Return the [X, Y] coordinate for the center point of the cell that contains the specified text.  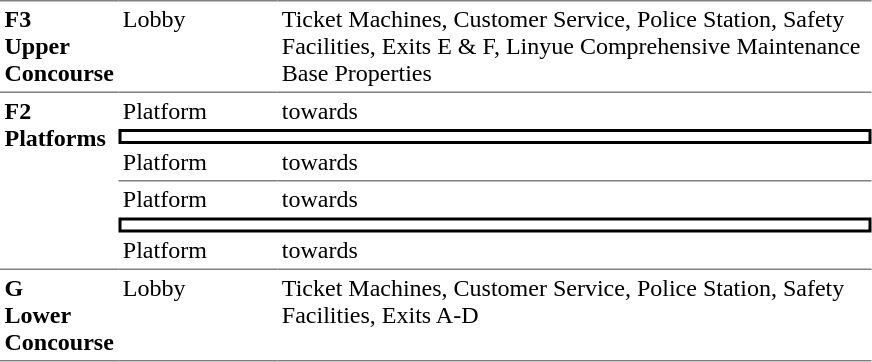
F2Platforms [59, 182]
F3Upper Concourse [59, 46]
Ticket Machines, Customer Service, Police Station, Safety Facilities, Exits E & F, Linyue Comprehensive Maintenance Base Properties [574, 46]
GLower Concourse [59, 316]
Ticket Machines, Customer Service, Police Station, Safety Facilities, Exits A-D [574, 316]
